Locate the cell with the specified text and output its [X, Y] center coordinate. 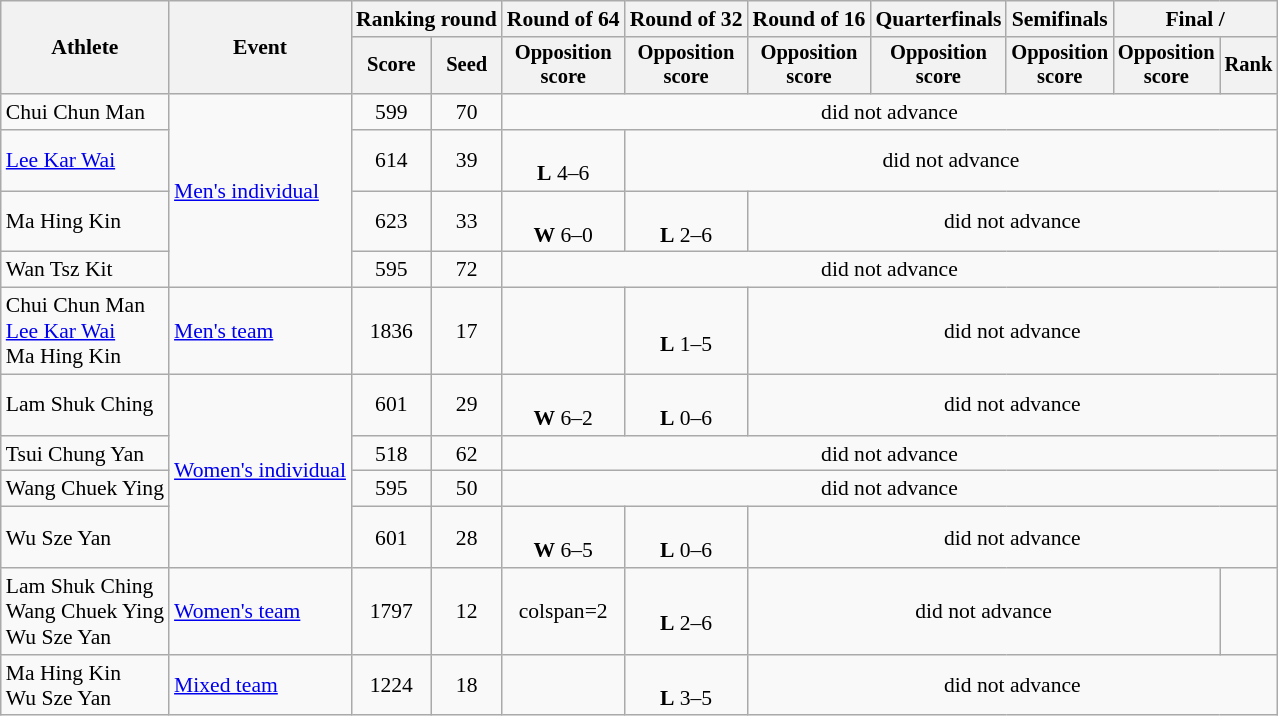
599 [392, 112]
18 [467, 686]
1224 [392, 686]
623 [392, 222]
L 3–5 [686, 686]
Lam Shuk ChingWang Chuek YingWu Sze Yan [85, 612]
Men's team [260, 332]
Athlete [85, 48]
Wu Sze Yan [85, 538]
39 [467, 160]
17 [467, 332]
Women's individual [260, 472]
72 [467, 270]
L 4–6 [564, 160]
W 6–0 [564, 222]
Event [260, 48]
Round of 64 [564, 19]
614 [392, 160]
L 1–5 [686, 332]
Rank [1249, 66]
Wang Chuek Ying [85, 489]
33 [467, 222]
Men's individual [260, 191]
518 [392, 454]
Ma Hing Kin [85, 222]
W 6–5 [564, 538]
Quarterfinals [938, 19]
Semifinals [1060, 19]
Score [392, 66]
Round of 32 [686, 19]
Chui Chun Man [85, 112]
12 [467, 612]
Ranking round [426, 19]
Women's team [260, 612]
Mixed team [260, 686]
W 6–2 [564, 406]
1797 [392, 612]
Seed [467, 66]
Lee Kar Wai [85, 160]
Tsui Chung Yan [85, 454]
Lam Shuk Ching [85, 406]
Chui Chun ManLee Kar WaiMa Hing Kin [85, 332]
1836 [392, 332]
28 [467, 538]
Final / [1195, 19]
Round of 16 [808, 19]
Wan Tsz Kit [85, 270]
50 [467, 489]
Ma Hing KinWu Sze Yan [85, 686]
colspan=2 [564, 612]
70 [467, 112]
62 [467, 454]
29 [467, 406]
